Scan for the cell matching the given text and deliver its [x, y] coordinate at center. 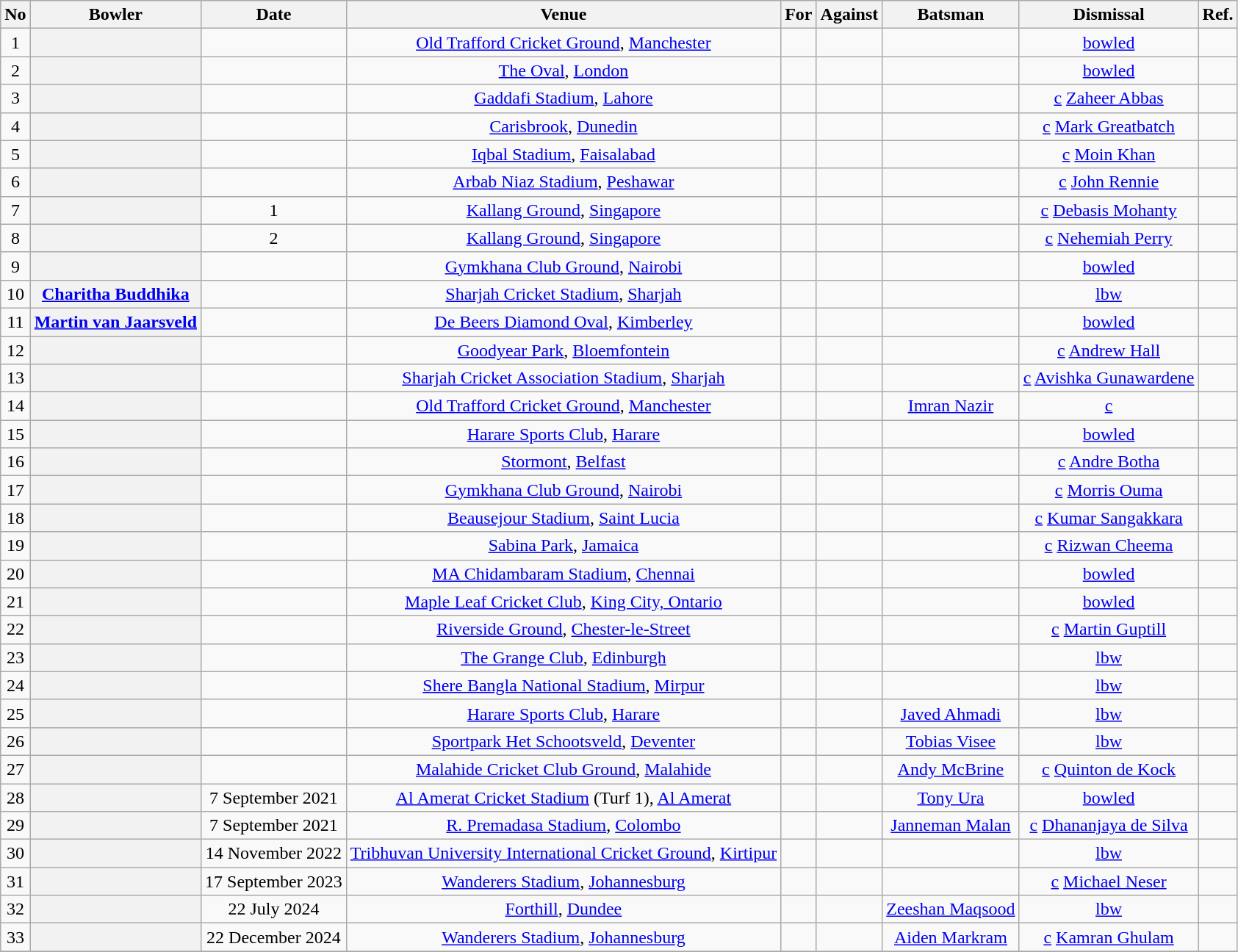
20 [15, 574]
Sportpark Het Schootsveld, Deventer [563, 741]
Stormont, Belfast [563, 462]
8 [15, 238]
3 [15, 98]
For [799, 15]
Aiden Markram [951, 937]
19 [15, 546]
28 [15, 797]
Janneman Malan [951, 826]
c Andre Botha [1109, 462]
17 September 2023 [274, 881]
Javed Ahmadi [951, 713]
c Rizwan Cheema [1109, 546]
Venue [563, 15]
Al Amerat Cricket Stadium (Turf 1), Al Amerat [563, 797]
Sabina Park, Jamaica [563, 546]
c Kumar Sangakkara [1109, 518]
Bowler [115, 15]
17 [15, 490]
c Kamran Ghulam [1109, 937]
c Michael Neser [1109, 881]
27 [15, 769]
21 [15, 602]
Maple Leaf Cricket Club, King City, Ontario [563, 602]
33 [15, 937]
No [15, 15]
Date [274, 15]
Martin van Jaarsveld [115, 322]
10 [15, 294]
22 December 2024 [274, 937]
13 [15, 378]
Riverside Ground, Chester-le-Street [563, 630]
De Beers Diamond Oval, Kimberley [563, 322]
c Avishka Gunawardene [1109, 378]
23 [15, 657]
5 [15, 154]
c John Rennie [1109, 182]
c Moin Khan [1109, 154]
16 [15, 462]
Batsman [951, 15]
25 [15, 713]
14 [15, 406]
c Quinton de Kock [1109, 769]
22 [15, 630]
c Morris Ouma [1109, 490]
Arbab Niaz Stadium, Peshawar [563, 182]
Sharjah Cricket Stadium, Sharjah [563, 294]
c Debasis Mohanty [1109, 210]
Gaddafi Stadium, Lahore [563, 98]
Ref. [1218, 15]
24 [15, 685]
Iqbal Stadium, Faisalabad [563, 154]
4 [15, 126]
c [1109, 406]
c Dhananjaya de Silva [1109, 826]
31 [15, 881]
Andy McBrine [951, 769]
7 [15, 210]
Shere Bangla National Stadium, Mirpur [563, 685]
30 [15, 854]
The Grange Club, Edinburgh [563, 657]
Tobias Visee [951, 741]
Forthill, Dundee [563, 909]
9 [15, 266]
R. Premadasa Stadium, Colombo [563, 826]
MA Chidambaram Stadium, Chennai [563, 574]
32 [15, 909]
Goodyear Park, Bloemfontein [563, 350]
26 [15, 741]
Tony Ura [951, 797]
The Oval, London [563, 71]
6 [15, 182]
15 [15, 434]
Sharjah Cricket Association Stadium, Sharjah [563, 378]
c Mark Greatbatch [1109, 126]
Charitha Buddhika [115, 294]
Dismissal [1109, 15]
Carisbrook, Dunedin [563, 126]
Zeeshan Maqsood [951, 909]
c Nehemiah Perry [1109, 238]
c Zaheer Abbas [1109, 98]
14 November 2022 [274, 854]
Malahide Cricket Club Ground, Malahide [563, 769]
11 [15, 322]
18 [15, 518]
c Andrew Hall [1109, 350]
Beausejour Stadium, Saint Lucia [563, 518]
c Martin Guptill [1109, 630]
29 [15, 826]
Against [849, 15]
22 July 2024 [274, 909]
12 [15, 350]
Tribhuvan University International Cricket Ground, Kirtipur [563, 854]
Imran Nazir [951, 406]
